For the text-containing cell, return its midpoint in (x, y) coordinate format. 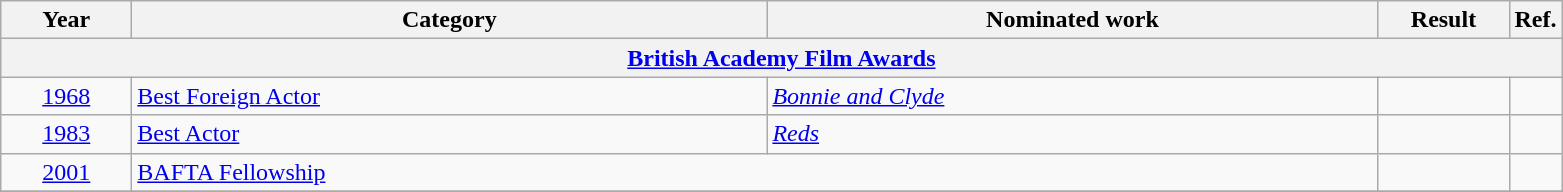
1968 (66, 96)
BAFTA Fellowship (755, 172)
Reds (1072, 134)
British Academy Film Awards (782, 58)
Best Actor (450, 134)
Year (66, 20)
Bonnie and Clyde (1072, 96)
Result (1444, 20)
1983 (66, 134)
Ref. (1536, 20)
Nominated work (1072, 20)
Category (450, 20)
2001 (66, 172)
Best Foreign Actor (450, 96)
